Scan for the cell matching the given text and deliver its [X, Y] coordinate at center. 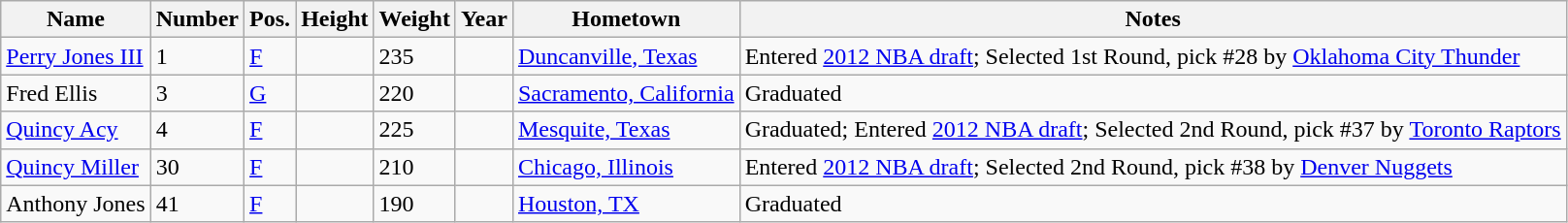
Mesquite, Texas [626, 130]
225 [414, 130]
G [270, 93]
190 [414, 204]
Height [335, 19]
Graduated; Entered 2012 NBA draft; Selected 2nd Round, pick #37 by Toronto Raptors [1153, 130]
Fred Ellis [76, 93]
Pos. [270, 19]
Weight [414, 19]
235 [414, 56]
Anthony Jones [76, 204]
Number [197, 19]
Name [76, 19]
30 [197, 167]
Entered 2012 NBA draft; Selected 1st Round, pick #28 by Oklahoma City Thunder [1153, 56]
Hometown [626, 19]
41 [197, 204]
220 [414, 93]
Chicago, Illinois [626, 167]
Entered 2012 NBA draft; Selected 2nd Round, pick #38 by Denver Nuggets [1153, 167]
1 [197, 56]
Quincy Miller [76, 167]
Sacramento, California [626, 93]
Year [483, 19]
Houston, TX [626, 204]
Quincy Acy [76, 130]
210 [414, 167]
4 [197, 130]
3 [197, 93]
Notes [1153, 19]
Duncanville, Texas [626, 56]
Perry Jones III [76, 56]
